Locate the cell with the specified text and output its [X, Y] center coordinate. 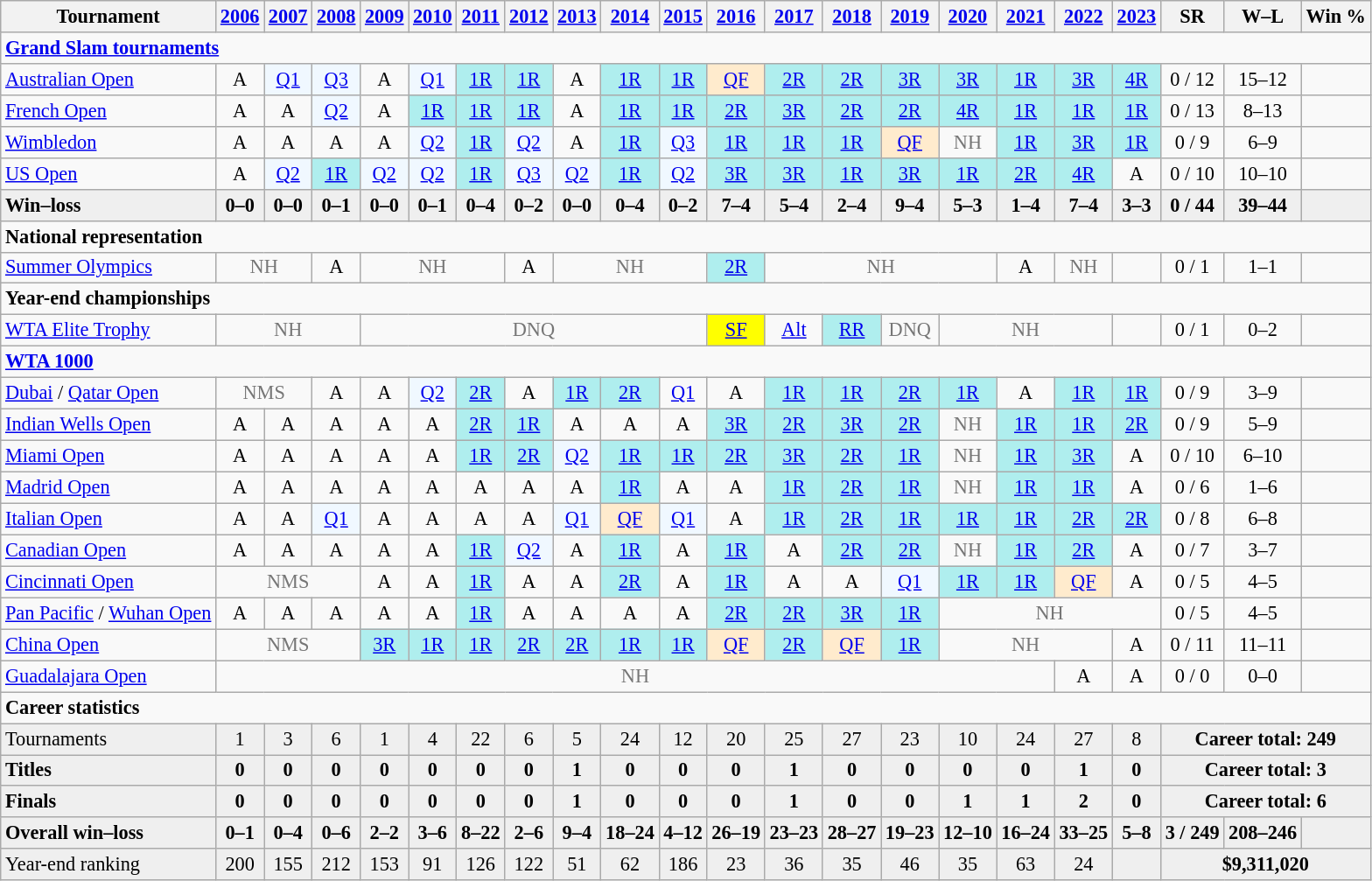
Australian Open [108, 79]
0 / 7 [1192, 550]
8 [1136, 738]
8–22 [481, 833]
4 [432, 738]
20 [736, 738]
RR [851, 331]
Wimbledon [108, 142]
Miami Open [108, 456]
36 [794, 864]
10–10 [1263, 173]
5–3 [968, 205]
0 / 0 [1192, 676]
22 [481, 738]
6–9 [1263, 142]
Madrid Open [108, 487]
33–25 [1083, 833]
Tournaments [108, 738]
12–10 [968, 833]
WTA 1000 [686, 362]
63 [1025, 864]
W–L [1263, 17]
153 [385, 864]
0 / 12 [1192, 79]
23–23 [794, 833]
Career total: 3 [1265, 770]
2018 [851, 17]
12 [682, 738]
2017 [794, 17]
1–4 [1025, 205]
2019 [910, 17]
Guadalajara Open [108, 676]
11–11 [1263, 645]
Career total: 6 [1265, 801]
2007 [289, 17]
18–24 [630, 833]
$9,311,020 [1265, 864]
Year-end ranking [108, 864]
208–246 [1263, 833]
1–1 [1263, 268]
2009 [385, 17]
26–19 [736, 833]
0 / 13 [1192, 110]
Grand Slam tournaments [686, 48]
2008 [336, 17]
Win % [1335, 17]
5 [577, 738]
US Open [108, 173]
National representation [686, 236]
15–12 [1263, 79]
Indian Wells Open [108, 424]
Summer Olympics [108, 268]
4–12 [682, 833]
51 [577, 864]
212 [336, 864]
126 [481, 864]
6–10 [1263, 456]
2021 [1025, 17]
Cincinnati Open [108, 582]
1–6 [1263, 487]
6–8 [1263, 519]
SF [736, 331]
0–6 [336, 833]
Career statistics [686, 708]
SR [1192, 17]
28–27 [851, 833]
2006 [240, 17]
2–4 [851, 205]
China Open [108, 645]
Overall win–loss [108, 833]
2022 [1083, 17]
3–9 [1263, 394]
3 / 249 [1192, 833]
2014 [630, 17]
25 [794, 738]
16–24 [1025, 833]
3–7 [1263, 550]
2–6 [528, 833]
2 [1083, 801]
5–8 [1136, 833]
Win–loss [108, 205]
0 / 44 [1192, 205]
Career total: 249 [1265, 738]
62 [630, 864]
155 [289, 864]
2020 [968, 17]
8–13 [1263, 110]
0 / 8 [1192, 519]
3–3 [1136, 205]
39–44 [1263, 205]
2011 [481, 17]
Finals [108, 801]
Titles [108, 770]
Pan Pacific / Wuhan Open [108, 613]
10 [968, 738]
3–6 [432, 833]
122 [528, 864]
46 [910, 864]
French Open [108, 110]
2010 [432, 17]
2015 [682, 17]
2012 [528, 17]
Canadian Open [108, 550]
2013 [577, 17]
186 [682, 864]
Italian Open [108, 519]
Tournament [108, 17]
19–23 [910, 833]
2016 [736, 17]
91 [432, 864]
3 [289, 738]
5–9 [1263, 424]
WTA Elite Trophy [108, 331]
Year-end championships [686, 299]
0 / 6 [1192, 487]
2023 [1136, 17]
5–4 [794, 205]
Dubai / Qatar Open [108, 394]
2–2 [385, 833]
200 [240, 864]
0 / 11 [1192, 645]
Alt [794, 331]
